From the cell containing the given text, extract its center point as [X, Y] coordinate. 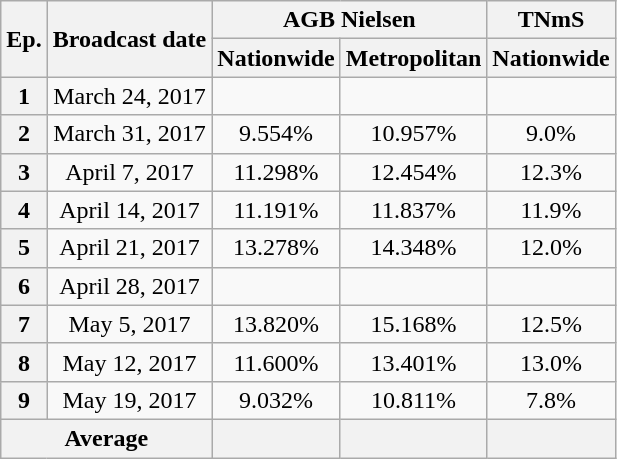
8 [24, 362]
14.348% [414, 248]
April 21, 2017 [130, 248]
9.032% [276, 400]
2 [24, 134]
Average [106, 438]
March 31, 2017 [130, 134]
AGB Nielsen [350, 20]
11.298% [276, 172]
11.837% [414, 210]
March 24, 2017 [130, 96]
15.168% [414, 324]
April 28, 2017 [130, 286]
10.957% [414, 134]
May 12, 2017 [130, 362]
6 [24, 286]
9.0% [551, 134]
13.278% [276, 248]
13.401% [414, 362]
11.191% [276, 210]
April 7, 2017 [130, 172]
April 14, 2017 [130, 210]
13.0% [551, 362]
7 [24, 324]
13.820% [276, 324]
12.0% [551, 248]
10.811% [414, 400]
Metropolitan [414, 58]
12.5% [551, 324]
11.9% [551, 210]
7.8% [551, 400]
12.454% [414, 172]
4 [24, 210]
TNmS [551, 20]
1 [24, 96]
Broadcast date [130, 39]
9.554% [276, 134]
May 19, 2017 [130, 400]
11.600% [276, 362]
3 [24, 172]
12.3% [551, 172]
Ep. [24, 39]
May 5, 2017 [130, 324]
5 [24, 248]
9 [24, 400]
